Determine the (X, Y) coordinate at the center of the cell enclosing the given text.  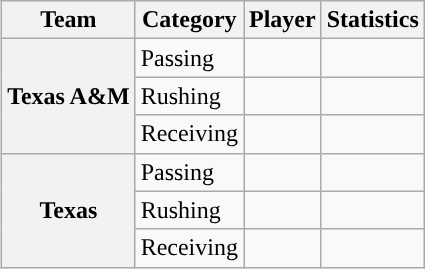
Texas (69, 210)
Category (189, 20)
Player (283, 20)
Statistics (372, 20)
Texas A&M (69, 96)
Team (69, 20)
